Identify which cell holds the provided text, then report its (x, y) central coordinate. 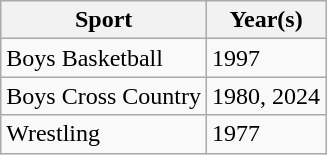
Sport (104, 20)
Wrestling (104, 134)
1977 (266, 134)
Year(s) (266, 20)
1997 (266, 58)
Boys Cross Country (104, 96)
Boys Basketball (104, 58)
1980, 2024 (266, 96)
